Search for the cell housing the specified text and yield its (x, y) center coordinate. 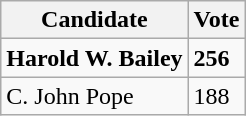
256 (216, 58)
Vote (216, 20)
188 (216, 96)
Harold W. Bailey (94, 58)
C. John Pope (94, 96)
Candidate (94, 20)
